Detect which cell encompasses the target text, then output its (X, Y) center coordinate. 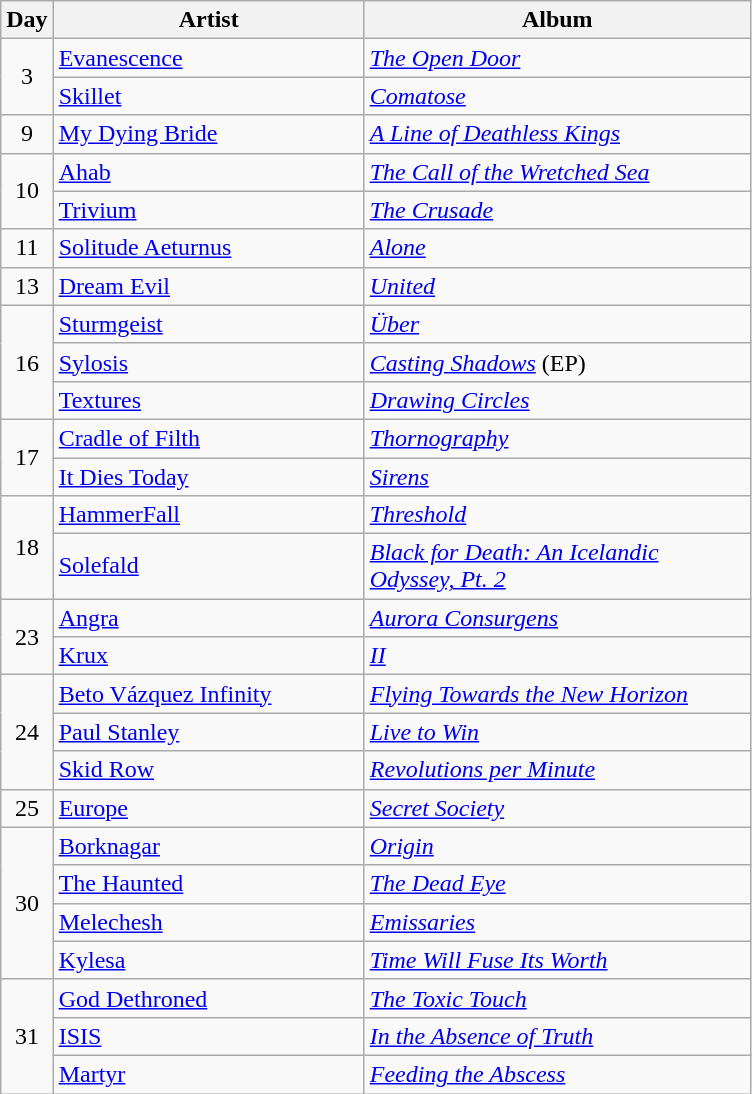
Dream Evil (208, 286)
It Dies Today (208, 477)
Origin (557, 846)
Live to Win (557, 732)
Kylesa (208, 960)
Sturmgeist (208, 324)
Time Will Fuse Its Worth (557, 960)
Angra (208, 618)
Black for Death: An Icelandic Odyssey, Pt. 2 (557, 566)
Textures (208, 400)
Trivium (208, 210)
Europe (208, 808)
24 (27, 732)
Comatose (557, 96)
Day (27, 20)
11 (27, 248)
Emissaries (557, 922)
Thornography (557, 438)
II (557, 656)
The Haunted (208, 884)
Casting Shadows (EP) (557, 362)
A Line of Deathless Kings (557, 134)
Aurora Consurgens (557, 618)
30 (27, 903)
Secret Society (557, 808)
The Call of the Wretched Sea (557, 172)
The Dead Eye (557, 884)
10 (27, 191)
Ahab (208, 172)
Threshold (557, 515)
17 (27, 457)
Sylosis (208, 362)
Drawing Circles (557, 400)
Feeding the Abscess (557, 1074)
In the Absence of Truth (557, 1036)
God Dethroned (208, 998)
The Open Door (557, 58)
18 (27, 548)
Solefald (208, 566)
Solitude Aeturnus (208, 248)
Revolutions per Minute (557, 770)
HammerFall (208, 515)
Artist (208, 20)
31 (27, 1036)
Cradle of Filth (208, 438)
Flying Towards the New Horizon (557, 694)
The Toxic Touch (557, 998)
25 (27, 808)
Beto Vázquez Infinity (208, 694)
My Dying Bride (208, 134)
Krux (208, 656)
Über (557, 324)
ISIS (208, 1036)
Borknagar (208, 846)
Skillet (208, 96)
Album (557, 20)
The Crusade (557, 210)
Alone (557, 248)
3 (27, 77)
United (557, 286)
Skid Row (208, 770)
Melechesh (208, 922)
16 (27, 362)
9 (27, 134)
Paul Stanley (208, 732)
13 (27, 286)
Sirens (557, 477)
Evanescence (208, 58)
23 (27, 637)
Martyr (208, 1074)
